Provide the (X, Y) coordinate of the cell's center where the given text is located.  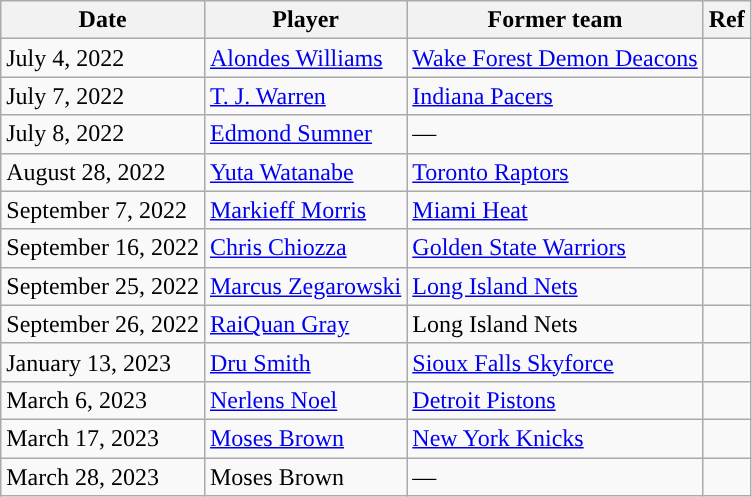
Former team (555, 20)
Alondes Williams (305, 58)
Edmond Sumner (305, 134)
Detroit Pistons (555, 400)
RaiQuan Gray (305, 324)
T. J. Warren (305, 96)
Dru Smith (305, 362)
Toronto Raptors (555, 172)
Marcus Zegarowski (305, 286)
New York Knicks (555, 438)
Markieff Morris (305, 210)
Nerlens Noel (305, 400)
Sioux Falls Skyforce (555, 362)
March 17, 2023 (103, 438)
Miami Heat (555, 210)
Indiana Pacers (555, 96)
July 7, 2022 (103, 96)
September 7, 2022 (103, 210)
Yuta Watanabe (305, 172)
September 26, 2022 (103, 324)
August 28, 2022 (103, 172)
Ref (726, 20)
Player (305, 20)
July 8, 2022 (103, 134)
Chris Chiozza (305, 248)
July 4, 2022 (103, 58)
March 28, 2023 (103, 477)
March 6, 2023 (103, 400)
January 13, 2023 (103, 362)
September 25, 2022 (103, 286)
September 16, 2022 (103, 248)
Date (103, 20)
Golden State Warriors (555, 248)
Wake Forest Demon Deacons (555, 58)
